For the text-containing cell, return its midpoint in [X, Y] coordinate format. 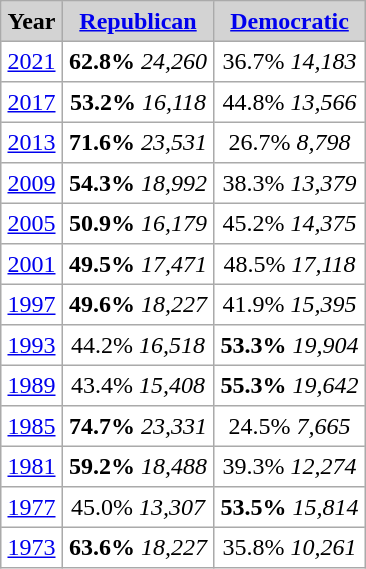
35.8% 10,261 [290, 547]
26.7% 8,798 [290, 142]
1977 [32, 507]
2001 [32, 264]
41.9% 15,395 [290, 304]
55.3% 19,642 [290, 385]
50.9% 16,179 [138, 223]
43.4% 15,408 [138, 385]
2017 [32, 102]
48.5% 17,118 [290, 264]
44.8% 13,566 [290, 102]
Republican [138, 21]
Year [32, 21]
1973 [32, 547]
1993 [32, 345]
45.0% 13,307 [138, 507]
44.2% 16,518 [138, 345]
62.8% 24,260 [138, 61]
36.7% 14,183 [290, 61]
2009 [32, 183]
Democratic [290, 21]
38.3% 13,379 [290, 183]
54.3% 18,992 [138, 183]
63.6% 18,227 [138, 547]
49.5% 17,471 [138, 264]
53.3% 19,904 [290, 345]
59.2% 18,488 [138, 466]
71.6% 23,531 [138, 142]
24.5% 7,665 [290, 426]
53.2% 16,118 [138, 102]
2013 [32, 142]
1989 [32, 385]
39.3% 12,274 [290, 466]
74.7% 23,331 [138, 426]
1997 [32, 304]
45.2% 14,375 [290, 223]
1981 [32, 466]
2005 [32, 223]
53.5% 15,814 [290, 507]
1985 [32, 426]
49.6% 18,227 [138, 304]
2021 [32, 61]
